Return (x, y) of the center of cell containing provided text 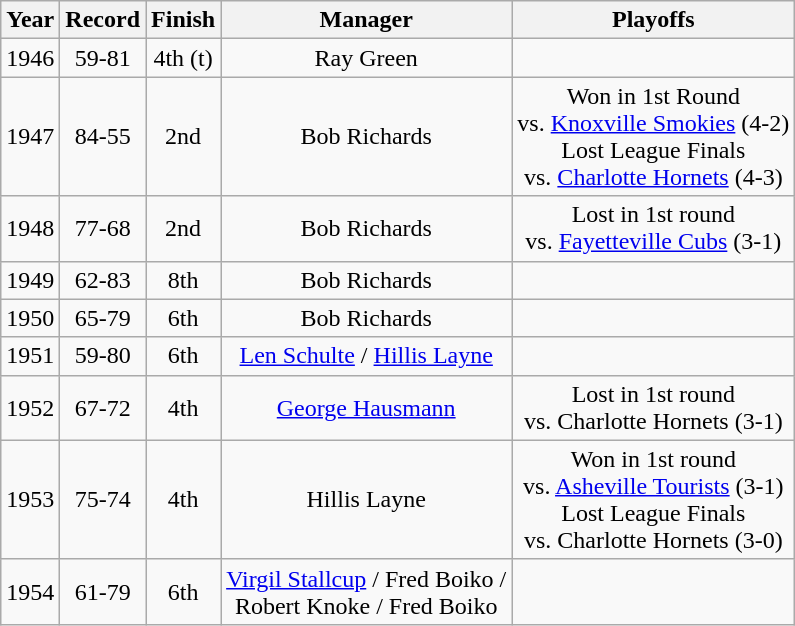
77-68 (103, 228)
1950 (30, 318)
8th (184, 280)
65-79 (103, 318)
Len Schulte / Hillis Layne (366, 356)
1947 (30, 136)
67-72 (103, 408)
84-55 (103, 136)
59-81 (103, 58)
George Hausmann (366, 408)
Virgil Stallcup / Fred Boiko / Robert Knoke / Fred Boiko (366, 592)
Lost in 1st roundvs. Charlotte Hornets (3-1) (654, 408)
61-79 (103, 592)
1951 (30, 356)
75-74 (103, 500)
Lost in 1st round vs. Fayetteville Cubs (3-1) (654, 228)
Won in 1st Round vs. Knoxville Smokies (4-2)Lost League Finalsvs. Charlotte Hornets (4-3) (654, 136)
Record (103, 20)
Year (30, 20)
Playoffs (654, 20)
4th (t) (184, 58)
Finish (184, 20)
1948 (30, 228)
Hillis Layne (366, 500)
Ray Green (366, 58)
1953 (30, 500)
Manager (366, 20)
59-80 (103, 356)
1949 (30, 280)
1946 (30, 58)
62-83 (103, 280)
Won in 1st roundvs. Asheville Tourists (3-1) Lost League Finals vs. Charlotte Hornets (3-0) (654, 500)
1954 (30, 592)
1952 (30, 408)
